Capture the cell that displays the provided text and extract its (X, Y) central coordinate. 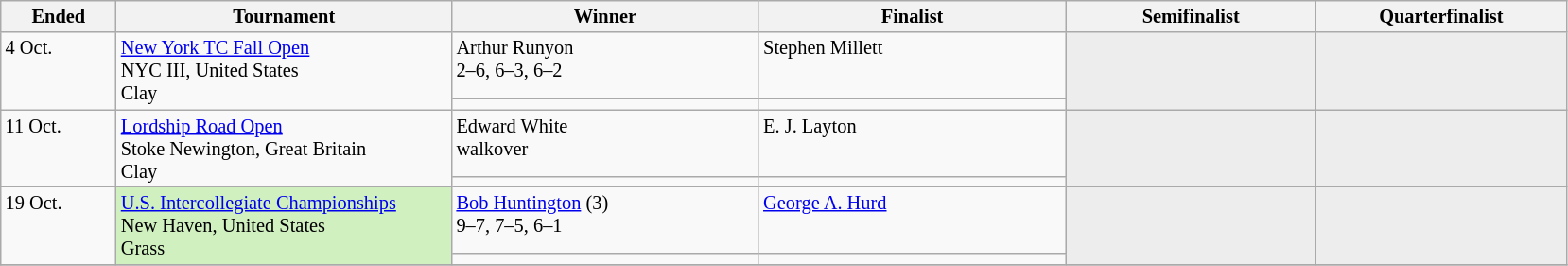
Finalist (912, 16)
19 Oct. (59, 225)
U.S. Intercollegiate ChampionshipsNew Haven, United StatesGrass (284, 225)
Stephen Millett (912, 65)
4 Oct. (59, 71)
Quarterfinalist (1441, 16)
Edward Whitewalkover (605, 143)
Bob Huntington (3)9–7, 7–5, 6–1 (605, 220)
Winner (605, 16)
11 Oct. (59, 149)
Ended (59, 16)
Arthur Runyon2–6, 6–3, 6–2 (605, 65)
George A. Hurd (912, 220)
E. J. Layton (912, 143)
Tournament (284, 16)
Semifinalist (1192, 16)
Lordship Road OpenStoke Newington, Great BritainClay (284, 149)
New York TC Fall OpenNYC III, United StatesClay (284, 71)
